Scan for the cell matching the given text and deliver its (X, Y) coordinate at center. 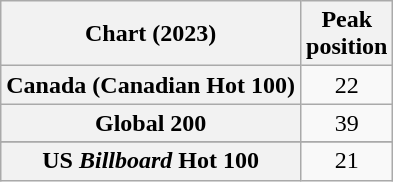
22 (347, 85)
21 (347, 161)
Peakposition (347, 34)
39 (347, 123)
US Billboard Hot 100 (151, 161)
Canada (Canadian Hot 100) (151, 85)
Chart (2023) (151, 34)
Global 200 (151, 123)
